Determine the (x, y) coordinate at the center of the cell enclosing the given text.  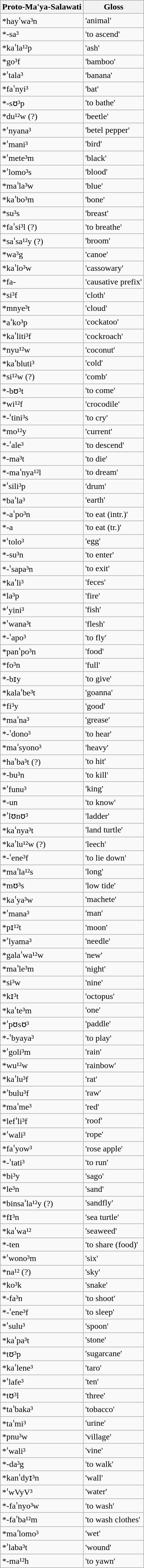
*ˈtala³ (42, 75)
*le³n (42, 1189)
'to wash clothes' (114, 1520)
Gloss (114, 7)
*ko³k (42, 1285)
*-ma¹²h (42, 1561)
*ˈmete³m (42, 158)
*ˈsili³p (42, 486)
'drum' (114, 486)
'to enter' (114, 555)
'taro' (114, 1368)
'rope' (114, 1135)
'good' (114, 706)
*-ˈale³ (42, 445)
'snake' (114, 1285)
*lefˈli³f (42, 1121)
*kaˈliti³f (42, 336)
'six' (114, 1258)
Proto-Ma'ya-Salawati (42, 7)
*ˈsulu³ (42, 1326)
'paddle' (114, 1024)
'to know' (114, 802)
*binsaˈla¹²y (?) (42, 1203)
*fi³y (42, 706)
'new' (114, 955)
'needle' (114, 941)
*aˈko³p (42, 322)
'comb' (114, 377)
*-ˈapo³ (42, 638)
'to eat (intr.)' (114, 514)
'to eat (tr.)' (114, 528)
*taˈmi³ (42, 1423)
*-fa³n (42, 1299)
*kaˈnya³t (42, 830)
'wall' (114, 1478)
*kɪ³t (42, 996)
'cloth' (114, 295)
'stone' (114, 1340)
'feces' (114, 582)
*-ˈtati³ (42, 1163)
*kalaˈbe³t (42, 693)
'earth' (114, 500)
*-bu³n (42, 775)
'to sleep' (114, 1312)
'sea turtle' (114, 1217)
*wa³g (42, 254)
'low tide' (114, 886)
'goanna' (114, 693)
'three' (114, 1396)
'to share (food)' (114, 1244)
'sugarcane' (114, 1354)
'sand' (114, 1189)
*saˈsa¹²y (?) (42, 241)
*kaˈte³m (42, 1010)
*ˈlomo³s (42, 172)
*kaˈya³w (42, 900)
'to give' (114, 679)
*tʊ³l (42, 1396)
*faˈyow³ (42, 1149)
'seaweed' (114, 1231)
'ten' (114, 1382)
*ˈnyana³ (42, 130)
*si³f (42, 295)
'sky' (114, 1272)
*maˈle³m (42, 969)
*-ˈsapa³n (42, 569)
*si¹²w (?) (42, 377)
'machete' (114, 900)
*-da³g (42, 1464)
'blood' (114, 172)
*-ˈbyaya³ (42, 1038)
'to descend' (114, 445)
'full' (114, 665)
*-un (42, 802)
'to wash' (114, 1506)
*kaˈlu³f (42, 1079)
'village' (114, 1437)
*panˈpo³n (42, 652)
*tʊ³p (42, 1354)
*kaˈbo³m (42, 200)
'one' (114, 1010)
*-faˈba¹²m (42, 1520)
*-ˈdono³ (42, 734)
'grease' (114, 720)
*si³w (42, 982)
'cloud' (114, 308)
'long' (114, 872)
*ˈpʊsʊ³ (42, 1024)
*ˈtolo³ (42, 541)
'to hit' (114, 762)
*fa- (42, 282)
*la³p (42, 596)
'beetle' (114, 117)
'night' (114, 969)
*-su³n (42, 555)
'rose apple' (114, 1149)
'bat' (114, 89)
*hayˈwa³n (42, 21)
'to kill' (114, 775)
*kaˈwa¹² (42, 1231)
*du¹²w (?) (42, 117)
'to dream' (114, 472)
'to lie down' (114, 858)
'rat' (114, 1079)
*kaˈli³ (42, 582)
*wi¹²f (42, 404)
*maˈme³ (42, 1107)
*ˈlyama³ (42, 941)
*mo¹²y (42, 431)
*nyu¹²w (42, 349)
'bone' (114, 200)
'flesh' (114, 624)
*-faˈnyo³w (42, 1506)
'to yawn' (114, 1561)
'king' (114, 789)
'to breathe' (114, 227)
'to come' (114, 391)
*-ˈtini³s (42, 418)
'to play' (114, 1038)
*kaˈla¹²p (42, 48)
*mʊ³s (42, 886)
'moon' (114, 927)
'cockroach' (114, 336)
*kaˈlo³w (42, 268)
'to ascend' (114, 34)
'bird' (114, 144)
'to run' (114, 1163)
*ˈgoli³m (42, 1052)
*fɪ³n (42, 1217)
'ash' (114, 48)
*mnye³t (42, 308)
'fish' (114, 610)
'ladder' (114, 816)
'rainbow' (114, 1065)
'animal' (114, 21)
*-maˈnya¹²l (42, 472)
'tobacco' (114, 1410)
'cockatoo' (114, 322)
'to shoot' (114, 1299)
*ˈyini³ (42, 610)
'blue' (114, 186)
'breast' (114, 213)
'betel pepper' (114, 130)
*faˈsi³l (?) (42, 227)
*-sʊ³p (42, 103)
*ˈwono³m (42, 1258)
'roof' (114, 1121)
'sandfly' (114, 1203)
'coconut' (114, 349)
*-sa³ (42, 34)
*-a (42, 528)
*kanˈdyɪ³n (42, 1478)
*kaˈbluti³ (42, 363)
*ˈlʊnʊ³ (42, 816)
*su³s (42, 213)
'land turtle' (114, 830)
*ˈlafe³ (42, 1382)
'leech' (114, 844)
*maˈna³ (42, 720)
'spoon' (114, 1326)
*wu¹²w (42, 1065)
*ˈwana³t (42, 624)
*ˈbulu³f (42, 1093)
'causative prefix' (114, 282)
'cassowary' (114, 268)
'heavy' (114, 748)
'wound' (114, 1547)
'to bathe' (114, 103)
*ˈmani³ (42, 144)
'to fly' (114, 638)
'urine' (114, 1423)
'food' (114, 652)
*baˈla³ (42, 500)
'rain' (114, 1052)
'banana' (114, 75)
'red' (114, 1107)
*-ma³t (42, 459)
*ˈfunu³ (42, 789)
'to cry' (114, 418)
'fire' (114, 596)
*galaˈwa¹²w (42, 955)
'cold' (114, 363)
'raw' (114, 1093)
*kaˈlene³ (42, 1368)
*ˈmana³ (42, 913)
*kaˈlu¹²w (?) (42, 844)
'to hear' (114, 734)
*haˈba³t (?) (42, 762)
'nine' (114, 982)
*ˈwVyV³ (42, 1492)
*taˈbaka³ (42, 1410)
'wet' (114, 1534)
*pɪ¹²t (42, 927)
'vine' (114, 1451)
*maˈsyono³ (42, 748)
'sago' (114, 1176)
'crocodile' (114, 404)
*ˈlaba³t (42, 1547)
*maˈlomo³ (42, 1534)
'egg' (114, 541)
*-ten (42, 1244)
*maˈla³w (42, 186)
*-bɪy (42, 679)
*na¹² (?) (42, 1272)
*-bʊ³t (42, 391)
*go³f (42, 61)
'black' (114, 158)
'current' (114, 431)
*faˈnyi³ (42, 89)
'to walk' (114, 1464)
'man' (114, 913)
'canoe' (114, 254)
'water' (114, 1492)
'bamboo' (114, 61)
*-aˈpo³n (42, 514)
'to exit' (114, 569)
*bi³y (42, 1176)
'broom' (114, 241)
*maˈla¹²s (42, 872)
'octopus' (114, 996)
*pnu³w (42, 1437)
*fo³n (42, 665)
'to die' (114, 459)
*kaˈpa³t (42, 1340)
